Locate the cell with the specified text and output its (x, y) center coordinate. 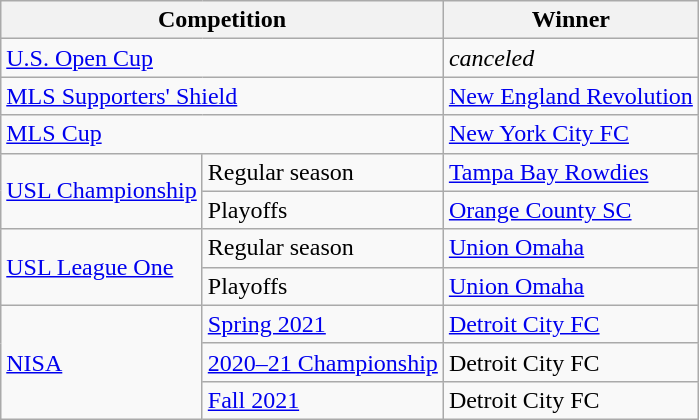
Fall 2021 (322, 400)
NISA (102, 362)
MLS Cup (222, 134)
Winner (570, 20)
Competition (222, 20)
U.S. Open Cup (222, 58)
New England Revolution (570, 96)
Tampa Bay Rowdies (570, 172)
MLS Supporters' Shield (222, 96)
New York City FC (570, 134)
USL League One (102, 267)
Orange County SC (570, 210)
canceled (570, 58)
Spring 2021 (322, 324)
2020–21 Championship (322, 362)
USL Championship (102, 191)
